Search for the cell housing the specified text and yield its (X, Y) center coordinate. 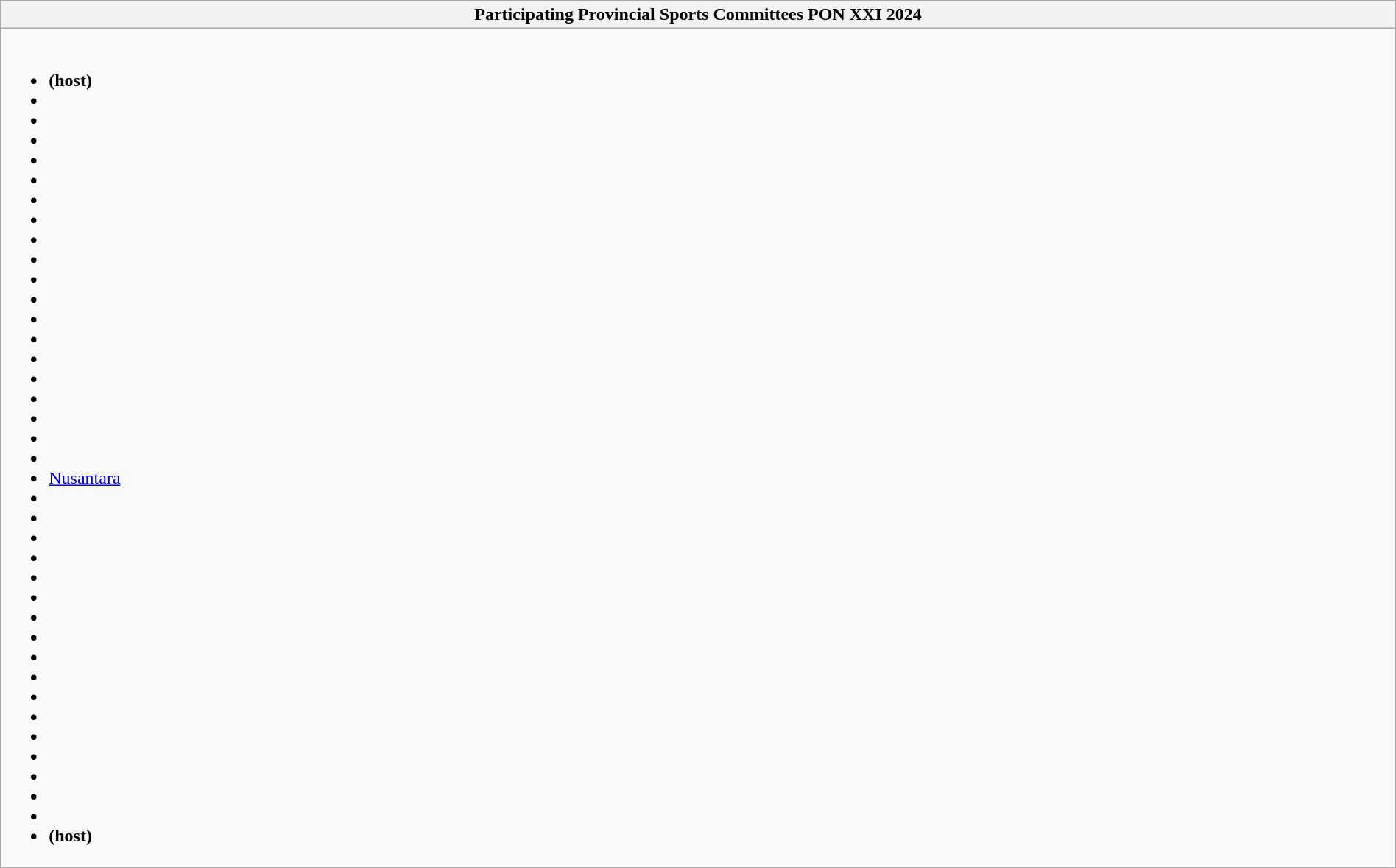
Participating Provincial Sports Committees PON XXI 2024 (698, 15)
(host)Nusantara (host) (698, 448)
